Provide the [X, Y] coordinate of the cell's center where the given text is located.  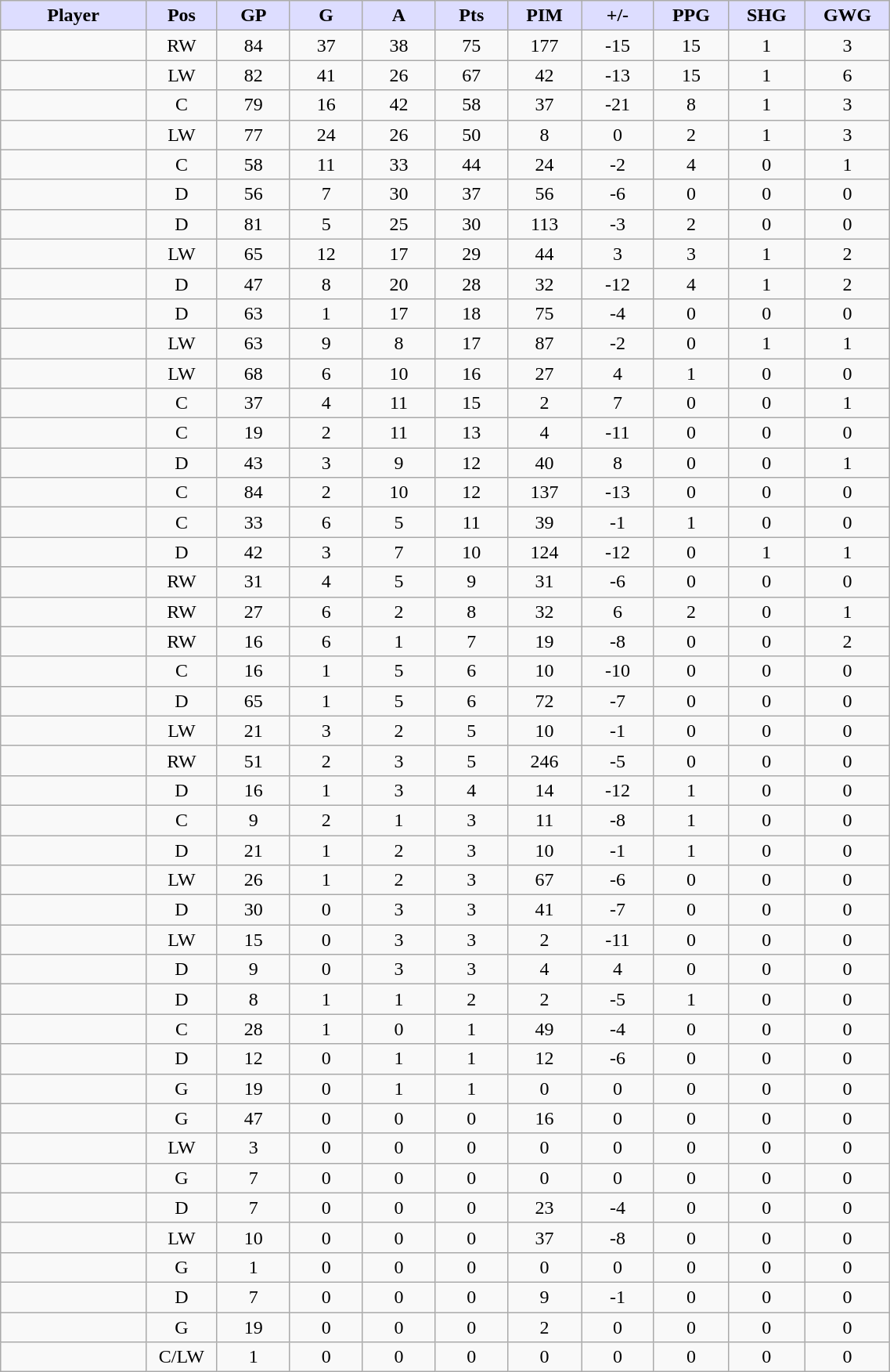
87 [545, 343]
-15 [617, 45]
79 [254, 105]
-10 [617, 671]
77 [254, 135]
13 [471, 433]
SHG [766, 16]
A [399, 16]
C/LW [182, 1357]
PPG [690, 16]
39 [545, 522]
43 [254, 463]
68 [254, 374]
38 [399, 45]
GWG [847, 16]
49 [545, 1029]
25 [399, 224]
177 [545, 45]
40 [545, 463]
Pts [471, 16]
-21 [617, 105]
GP [254, 16]
51 [254, 760]
14 [545, 790]
20 [399, 283]
Player [74, 16]
50 [471, 135]
124 [545, 552]
113 [545, 224]
-3 [617, 224]
72 [545, 701]
PIM [545, 16]
137 [545, 493]
+/- [617, 16]
81 [254, 224]
246 [545, 760]
82 [254, 75]
23 [545, 1208]
18 [471, 313]
Pos [182, 16]
29 [471, 254]
